Identify which cell holds the provided text, then report its (X, Y) central coordinate. 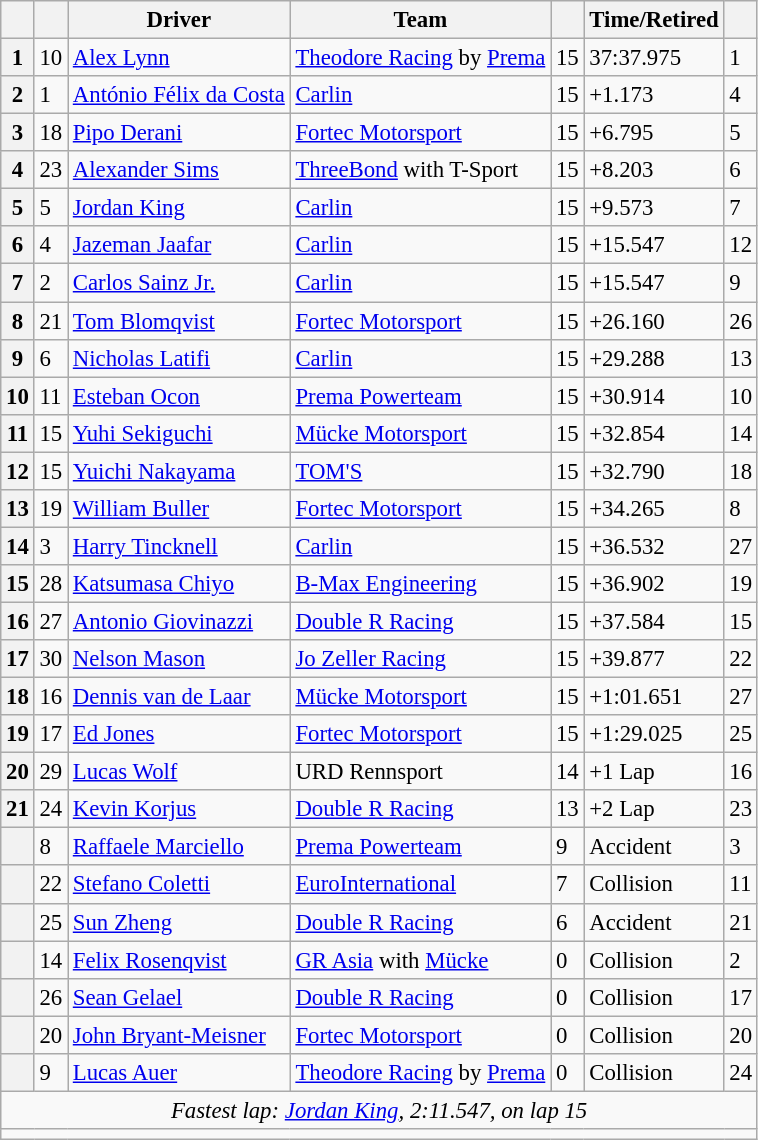
Harry Tincknell (180, 546)
Dennis van de Laar (180, 697)
ThreeBond with T-Sport (420, 170)
29 (50, 772)
+1:29.025 (654, 734)
TOM'S (420, 471)
António Félix da Costa (180, 95)
John Bryant-Meisner (180, 1035)
Lucas Wolf (180, 772)
Carlos Sainz Jr. (180, 283)
Jordan King (180, 208)
B-Max Engineering (420, 584)
Yuhi Sekiguchi (180, 433)
+34.265 (654, 509)
30 (50, 659)
Pipo Derani (180, 133)
Stefano Coletti (180, 885)
+36.902 (654, 584)
+1:01.651 (654, 697)
EuroInternational (420, 885)
Sun Zheng (180, 922)
+1 Lap (654, 772)
+32.790 (654, 471)
Driver (180, 20)
Nicholas Latifi (180, 358)
+6.795 (654, 133)
Tom Blomqvist (180, 321)
William Buller (180, 509)
+36.532 (654, 546)
+37.584 (654, 621)
Antonio Giovinazzi (180, 621)
GR Asia with Mücke (420, 960)
37:37.975 (654, 58)
Raffaele Marciello (180, 847)
+30.914 (654, 396)
28 (50, 584)
Fastest lap: Jordan King, 2:11.547, on lap 15 (380, 1110)
Esteban Ocon (180, 396)
Alex Lynn (180, 58)
Nelson Mason (180, 659)
+2 Lap (654, 809)
+9.573 (654, 208)
Yuichi Nakayama (180, 471)
+1.173 (654, 95)
Kevin Korjus (180, 809)
Jazeman Jaafar (180, 245)
+32.854 (654, 433)
Sean Gelael (180, 997)
Felix Rosenqvist (180, 960)
+29.288 (654, 358)
Lucas Auer (180, 1073)
Alexander Sims (180, 170)
+39.877 (654, 659)
Ed Jones (180, 734)
URD Rennsport (420, 772)
Time/Retired (654, 20)
Team (420, 20)
+26.160 (654, 321)
Katsumasa Chiyo (180, 584)
+8.203 (654, 170)
Jo Zeller Racing (420, 659)
